Capture the cell that displays the provided text and extract its (X, Y) central coordinate. 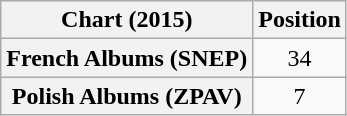
French Albums (SNEP) (127, 58)
Polish Albums (ZPAV) (127, 96)
Chart (2015) (127, 20)
7 (300, 96)
34 (300, 58)
Position (300, 20)
